Extract the [x, y] coordinate from the center of the cell holding the provided text.  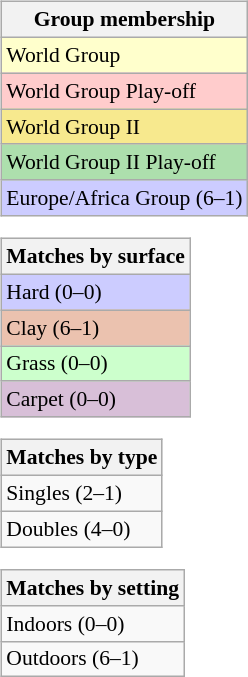
Indoors (0–0) [92, 623]
Clay (6–1) [96, 328]
Matches by type [82, 458]
World Group II [124, 127]
Grass (0–0) [96, 364]
Singles (2–1) [82, 494]
World Group Play-off [124, 91]
Europe/Africa Group (6–1) [124, 198]
Carpet (0–0) [96, 399]
Hard (0–0) [96, 292]
Outdoors (6–1) [92, 659]
Doubles (4–0) [82, 529]
Matches by surface [96, 257]
World Group II Play-off [124, 162]
Group membership [124, 20]
Matches by setting [92, 588]
World Group [124, 55]
